Find where the given text appears and provide that cell's center as [x, y] coordinate. 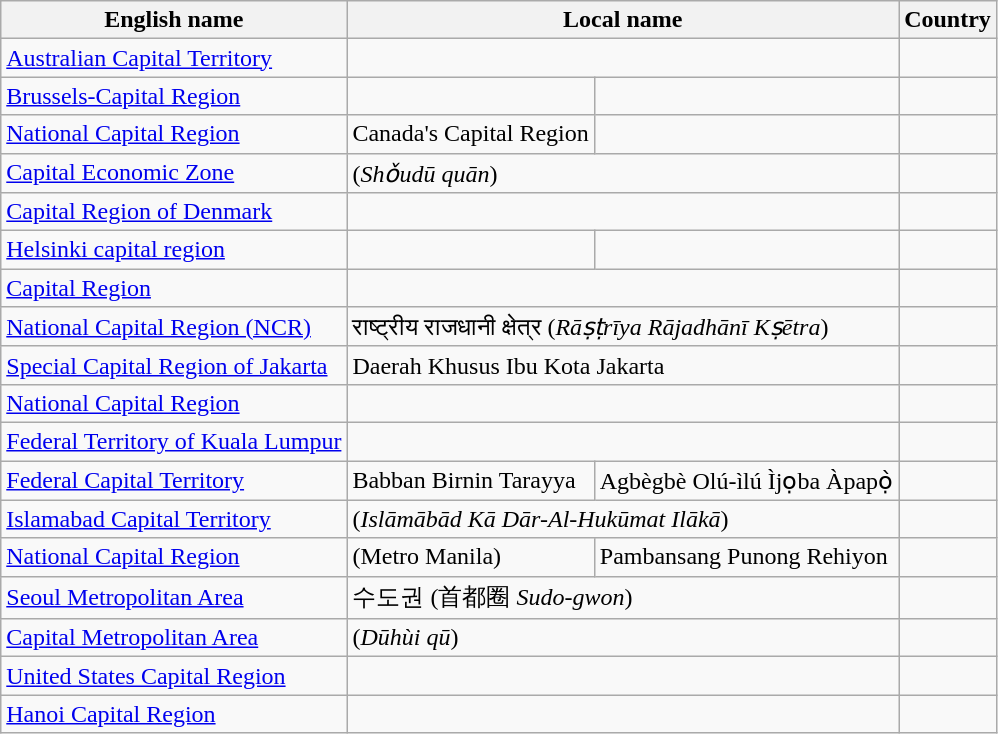
राष्ट्रीय राजधानी क्षेत्र (Rāṣṭrīya Rājadhānī Kṣētra) [623, 327]
Capital Economic Zone [174, 173]
Local name [623, 20]
(Islāmābād Kā Dār-Al-Hukūmat Ilākā) [623, 519]
Brussels-Capital Region [174, 96]
수도권 (首都圈 Sudo-gwon) [623, 598]
Islamabad Capital Territory [174, 519]
United States Capital Region [174, 676]
National Capital Region (NCR) [174, 327]
Seoul Metropolitan Area [174, 598]
(Dūhùi qū) [623, 638]
Daerah Khusus Ibu Kota Jakarta [623, 365]
Agbègbè Olú-ìlú Ìjọba Àpapọ̀ [746, 480]
Canada's Capital Region [470, 134]
Capital Region of Denmark [174, 212]
Country [948, 20]
(Metro Manila) [470, 557]
English name [174, 20]
Federal Capital Territory [174, 480]
Capital Region [174, 288]
Helsinki capital region [174, 250]
Babban Birnin Tarayya [470, 480]
Australian Capital Territory [174, 58]
Hanoi Capital Region [174, 714]
Capital Metropolitan Area [174, 638]
Pambansang Punong Rehiyon [746, 557]
Special Capital Region of Jakarta [174, 365]
Federal Territory of Kuala Lumpur [174, 441]
(Shǒudū quān) [623, 173]
